Output the (X, Y) coordinate of the center of the cell containing the given text.  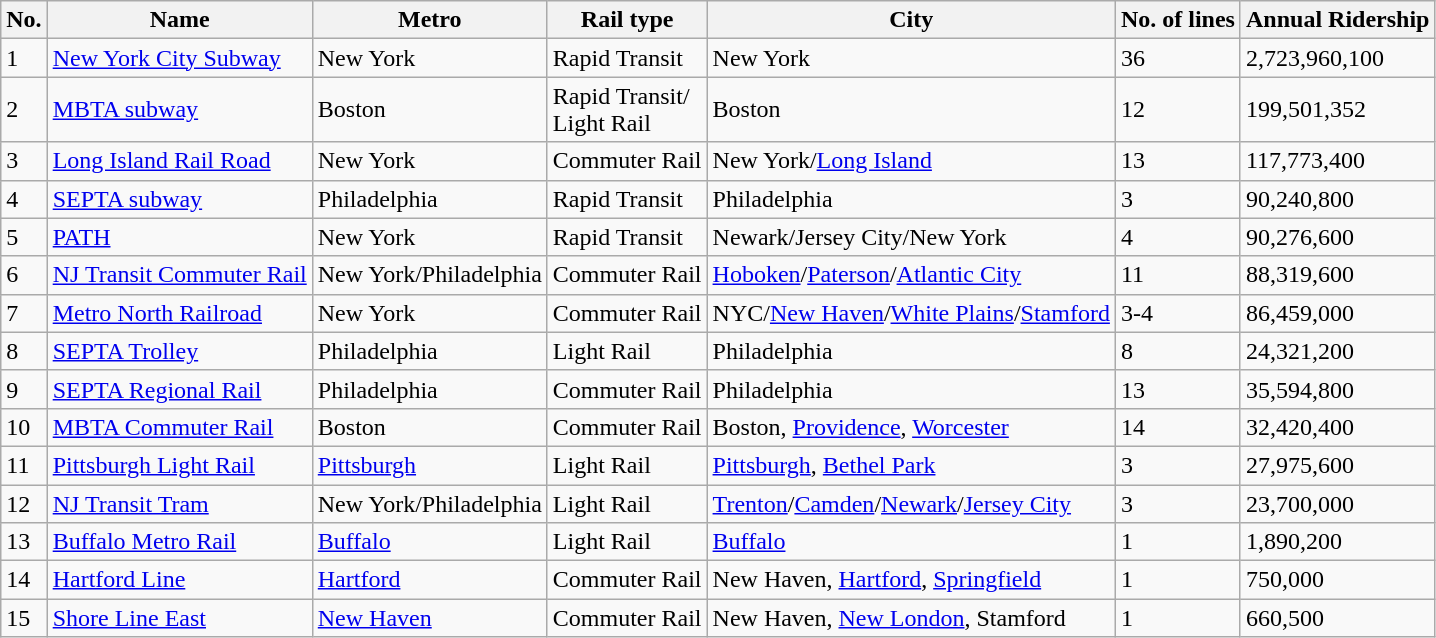
NJ Transit Tram (180, 503)
5 (24, 237)
36 (1178, 58)
Pittsburgh, Bethel Park (911, 465)
10 (24, 427)
6 (24, 275)
Hoboken/Paterson/Atlantic City (911, 275)
New Haven (430, 618)
90,276,600 (1337, 237)
Annual Ridership (1337, 20)
32,420,400 (1337, 427)
SEPTA subway (180, 199)
Pittsburgh Light Rail (180, 465)
27,975,600 (1337, 465)
Name (180, 20)
35,594,800 (1337, 389)
15 (24, 618)
PATH (180, 237)
Metro (430, 20)
NJ Transit Commuter Rail (180, 275)
2 (24, 110)
No. (24, 20)
Metro North Railroad (180, 313)
Rapid Transit/Light Rail (627, 110)
New Haven, Hartford, Springfield (911, 580)
Shore Line East (180, 618)
3-4 (1178, 313)
Buffalo Metro Rail (180, 542)
1,890,200 (1337, 542)
MBTA subway (180, 110)
SEPTA Trolley (180, 351)
MBTA Commuter Rail (180, 427)
90,240,800 (1337, 199)
Trenton/Camden/Newark/Jersey City (911, 503)
199,501,352 (1337, 110)
NYC/New Haven/White Plains/Stamford (911, 313)
9 (24, 389)
Rail type (627, 20)
Newark/Jersey City/New York (911, 237)
Long Island Rail Road (180, 161)
Hartford Line (180, 580)
New York/Long Island (911, 161)
7 (24, 313)
City (911, 20)
New York City Subway (180, 58)
2,723,960,100 (1337, 58)
117,773,400 (1337, 161)
750,000 (1337, 580)
Pittsburgh (430, 465)
24,321,200 (1337, 351)
23,700,000 (1337, 503)
86,459,000 (1337, 313)
Hartford (430, 580)
SEPTA Regional Rail (180, 389)
New Haven, New London, Stamford (911, 618)
88,319,600 (1337, 275)
Boston, Providence, Worcester (911, 427)
No. of lines (1178, 20)
660,500 (1337, 618)
